Search for the cell housing the specified text and yield its [X, Y] center coordinate. 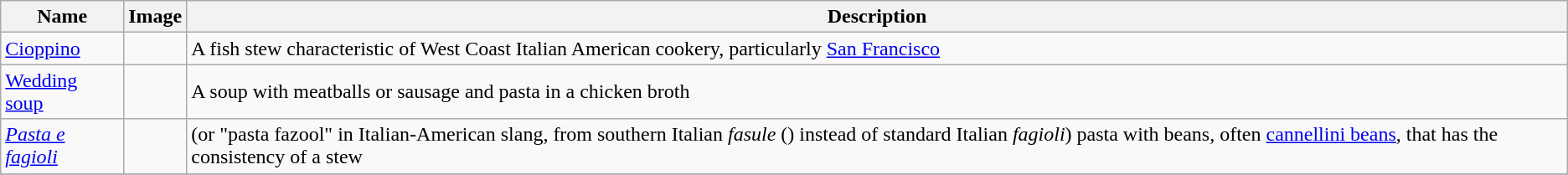
Image [156, 17]
Wedding soup [62, 92]
Description [877, 17]
Pasta e fagioli [62, 146]
A soup with meatballs or sausage and pasta in a chicken broth [877, 92]
A fish stew characteristic of West Coast Italian American cookery, particularly San Francisco [877, 49]
Name [62, 17]
Cioppino [62, 49]
